Capture the cell that displays the provided text and extract its [x, y] central coordinate. 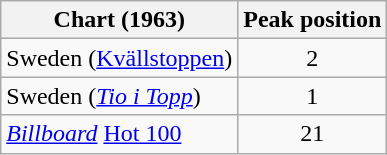
Sweden (Kvällstoppen) [120, 58]
21 [312, 134]
Peak position [312, 20]
Chart (1963) [120, 20]
Sweden (Tio i Topp) [120, 96]
2 [312, 58]
1 [312, 96]
Billboard Hot 100 [120, 134]
